Find where the given text appears and provide that cell's center as (X, Y) coordinate. 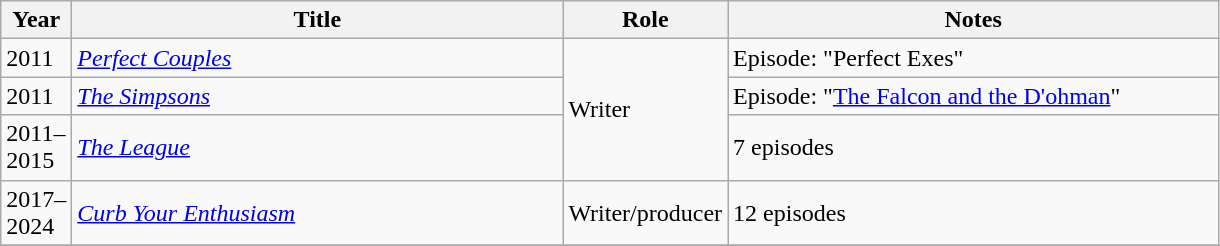
12 episodes (974, 212)
7 episodes (974, 148)
2017–2024 (36, 212)
2011–2015 (36, 148)
The League (318, 148)
Perfect Couples (318, 58)
Notes (974, 20)
Title (318, 20)
Year (36, 20)
Episode: "Perfect Exes" (974, 58)
Writer (646, 110)
Curb Your Enthusiasm (318, 212)
Role (646, 20)
The Simpsons (318, 96)
Episode: "The Falcon and the D'ohman" (974, 96)
Writer/producer (646, 212)
